From the cell containing the given text, extract its center point as [x, y] coordinate. 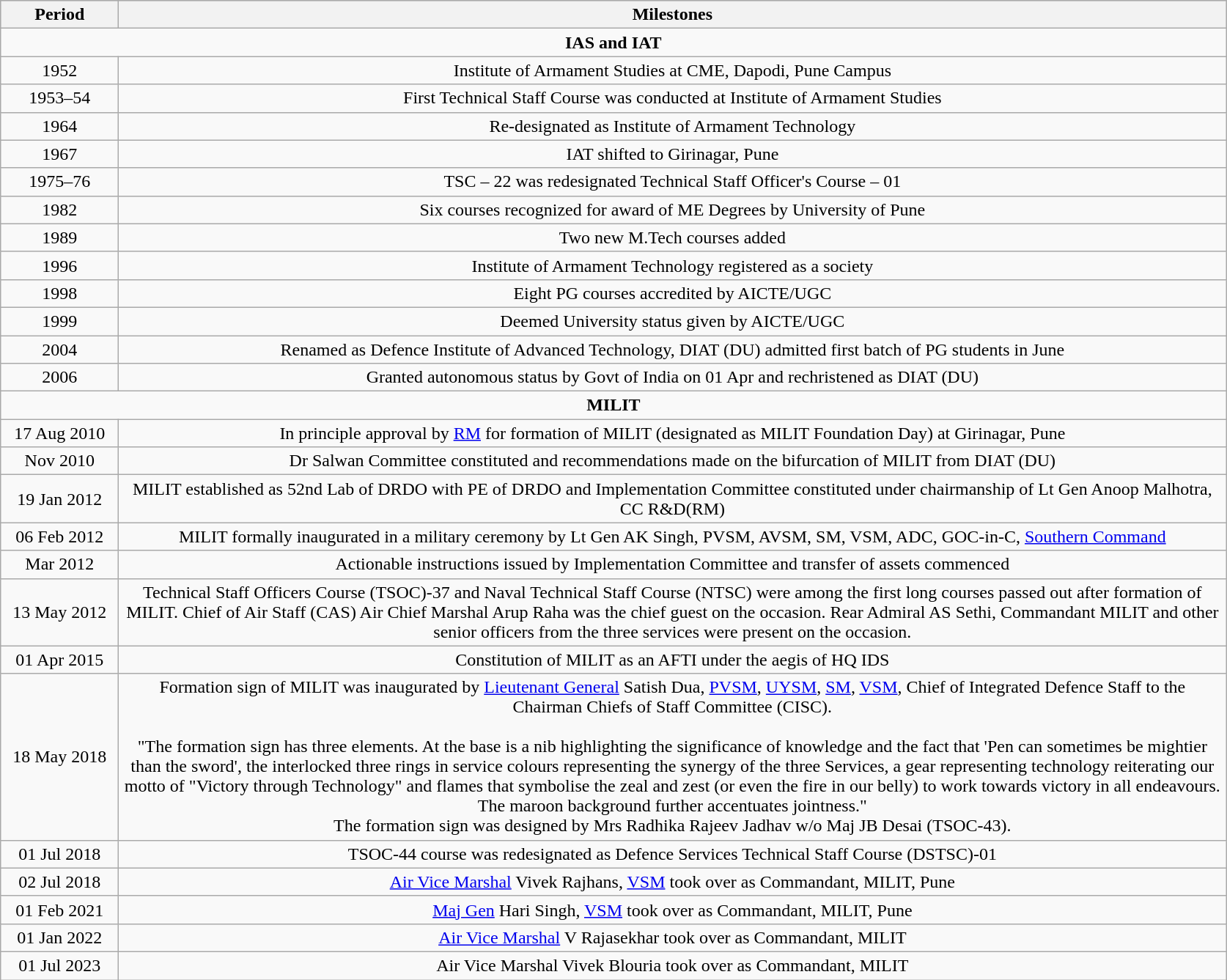
17 Aug 2010 [60, 433]
1964 [60, 126]
TSC – 22 was redesignated Technical Staff Officer's Course – 01 [673, 182]
Constitution of MILIT as an AFTI under the aegis of HQ IDS [673, 660]
Air Vice Marshal Vivek Blouria took over as Commandant, MILIT [673, 965]
Two new M.Tech courses added [673, 237]
01 Jan 2022 [60, 937]
13 May 2012 [60, 612]
Six courses recognized for award of ME Degrees by University of Pune [673, 210]
1996 [60, 265]
18 May 2018 [60, 756]
Mar 2012 [60, 564]
Eight PG courses accredited by AICTE/UGC [673, 293]
Maj Gen Hari Singh, VSM took over as Commandant, MILIT, Pune [673, 910]
Dr Salwan Committee constituted and recommendations made on the bifurcation of MILIT from DIAT (DU) [673, 461]
Renamed as Defence Institute of Advanced Technology, DIAT (DU) admitted first batch of PG students in June [673, 350]
2006 [60, 377]
MILIT [613, 405]
02 Jul 2018 [60, 882]
1967 [60, 154]
06 Feb 2012 [60, 537]
IAT shifted to Girinagar, Pune [673, 154]
01 Jul 2023 [60, 965]
01 Jul 2018 [60, 854]
01 Apr 2015 [60, 660]
Institute of Armament Technology registered as a society [673, 265]
TSOC-44 course was redesignated as Defence Services Technical Staff Course (DSTSC)-01 [673, 854]
1999 [60, 321]
First Technical Staff Course was conducted at Institute of Armament Studies [673, 98]
1982 [60, 210]
Institute of Armament Studies at CME, Dapodi, Pune Campus [673, 70]
Nov 2010 [60, 461]
1975–76 [60, 182]
Re-designated as Institute of Armament Technology [673, 126]
2004 [60, 350]
MILIT formally inaugurated in a military ceremony by Lt Gen AK Singh, PVSM, AVSM, SM, VSM, ADC, GOC-in-C, Southern Command [673, 537]
Granted autonomous status by Govt of India on 01 Apr and rechristened as DIAT (DU) [673, 377]
1998 [60, 293]
Deemed University status given by AICTE/UGC [673, 321]
Air Vice Marshal V Rajasekhar took over as Commandant, MILIT [673, 937]
IAS and IAT [613, 43]
1989 [60, 237]
Actionable instructions issued by Implementation Committee and transfer of assets commenced [673, 564]
In principle approval by RM for formation of MILIT (designated as MILIT Foundation Day) at Girinagar, Pune [673, 433]
Milestones [673, 15]
Period [60, 15]
19 Jan 2012 [60, 498]
01 Feb 2021 [60, 910]
1952 [60, 70]
Air Vice Marshal Vivek Rajhans, VSM took over as Commandant, MILIT, Pune [673, 882]
1953–54 [60, 98]
